Search for the cell housing the specified text and yield its [x, y] center coordinate. 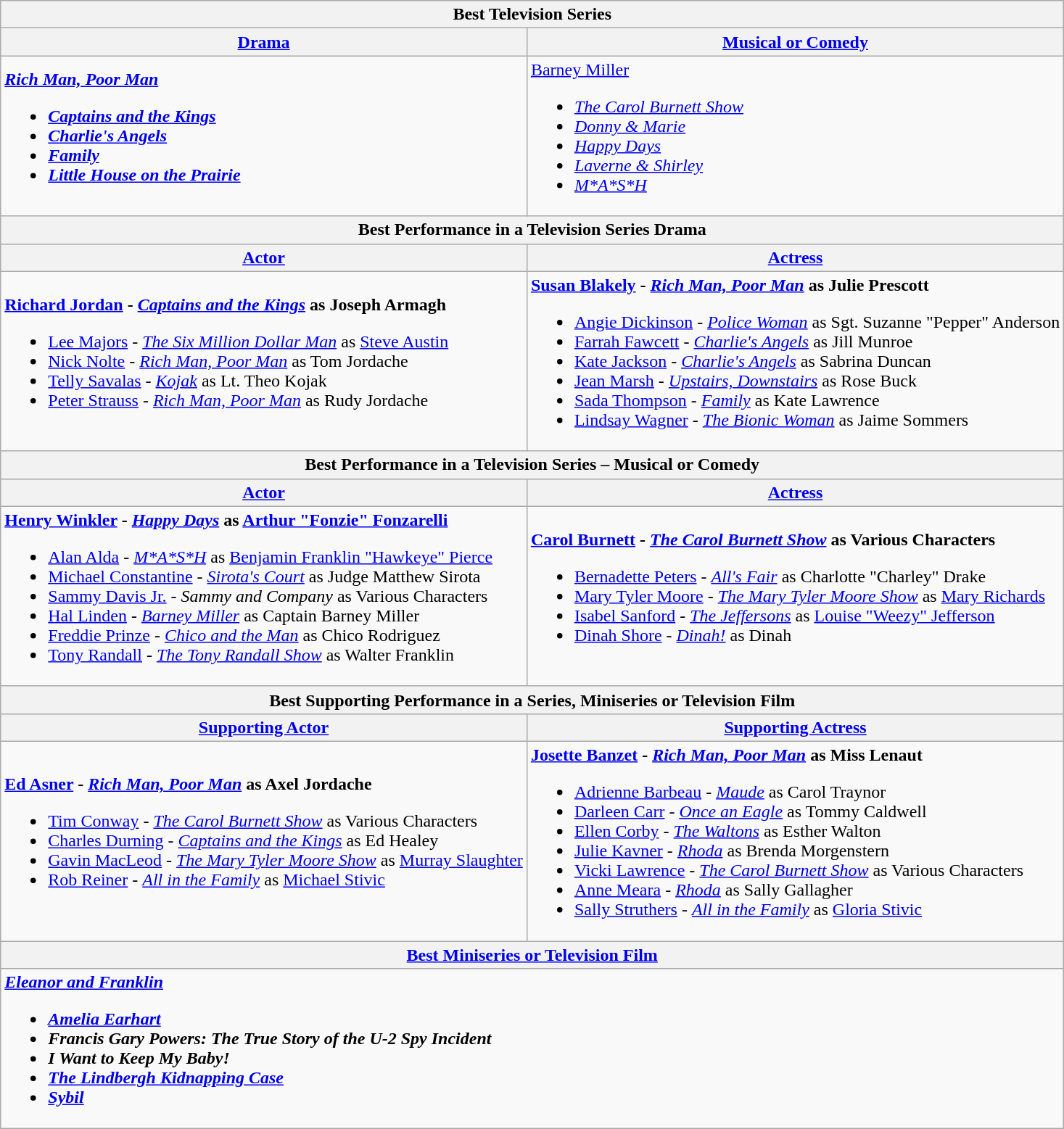
Supporting Actress [795, 727]
Best Performance in a Television Series Drama [532, 230]
Best Television Series [532, 15]
Supporting Actor [264, 727]
Best Supporting Performance in a Series, Miniseries or Television Film [532, 700]
Rich Man, Poor ManCaptains and the KingsCharlie's AngelsFamilyLittle House on the Prairie [264, 136]
Drama [264, 42]
Barney MillerThe Carol Burnett ShowDonny & MarieHappy DaysLaverne & ShirleyM*A*S*H [795, 136]
Best Miniseries or Television Film [532, 955]
Best Performance in a Television Series – Musical or Comedy [532, 465]
Musical or Comedy [795, 42]
